Locate the cell with the specified text and output its (X, Y) center coordinate. 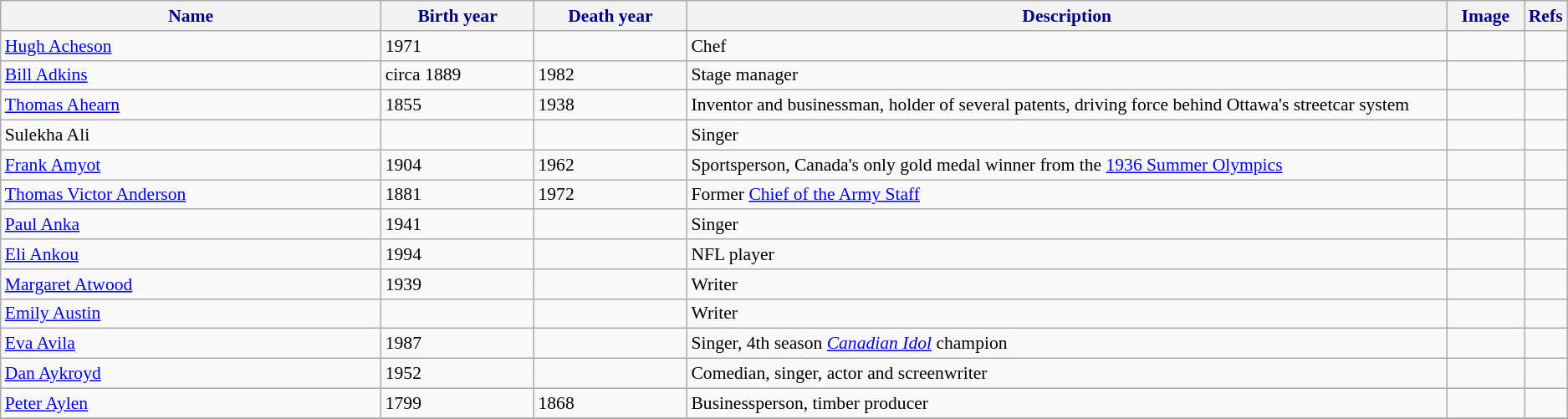
1939 (458, 284)
Emily Austin (191, 314)
Businessperson, timber producer (1067, 403)
1971 (458, 46)
1904 (458, 165)
Peter Aylen (191, 403)
Refs (1545, 16)
1799 (458, 403)
Name (191, 16)
1987 (458, 344)
Frank Amyot (191, 165)
Singer, 4th season Canadian Idol champion (1067, 344)
1982 (610, 75)
Inventor and businessman, holder of several patents, driving force behind Ottawa's streetcar system (1067, 105)
Chef (1067, 46)
1881 (458, 195)
Dan Aykroyd (191, 374)
1868 (610, 403)
Comedian, singer, actor and screenwriter (1067, 374)
circa 1889 (458, 75)
1962 (610, 165)
Description (1067, 16)
1941 (458, 225)
1855 (458, 105)
Stage manager (1067, 75)
Thomas Ahearn (191, 105)
Sulekha Ali (191, 135)
Thomas Victor Anderson (191, 195)
Margaret Atwood (191, 284)
Sportsperson, Canada's only gold medal winner from the 1936 Summer Olympics (1067, 165)
Eva Avila (191, 344)
1994 (458, 254)
Death year (610, 16)
Hugh Acheson (191, 46)
Paul Anka (191, 225)
1972 (610, 195)
Bill Adkins (191, 75)
Image (1485, 16)
1952 (458, 374)
Birth year (458, 16)
Former Chief of the Army Staff (1067, 195)
Eli Ankou (191, 254)
NFL player (1067, 254)
1938 (610, 105)
